Return [x, y] of the center of cell containing provided text 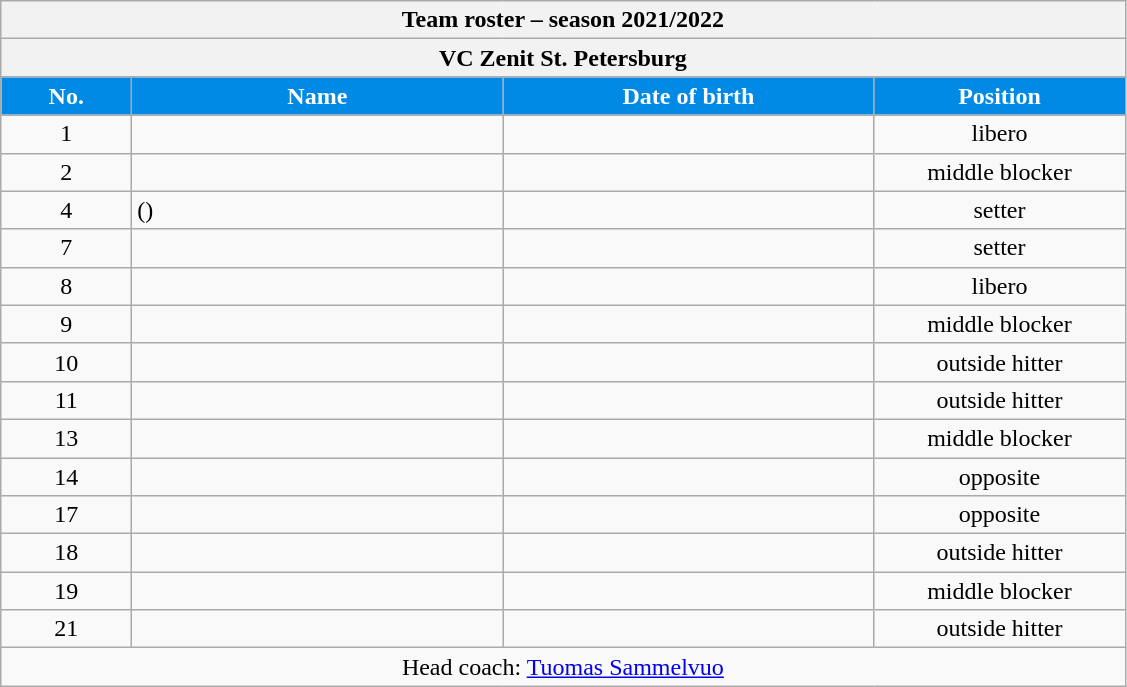
VC Zenit St. Petersburg [563, 58]
11 [66, 400]
Position [1000, 96]
9 [66, 324]
Date of birth [688, 96]
No. [66, 96]
Head coach: Tuomas Sammelvuo [563, 667]
14 [66, 477]
7 [66, 248]
19 [66, 591]
10 [66, 362]
() [318, 210]
4 [66, 210]
13 [66, 438]
8 [66, 286]
18 [66, 553]
Team roster – season 2021/2022 [563, 20]
Name [318, 96]
1 [66, 134]
2 [66, 172]
17 [66, 515]
21 [66, 629]
